Identify which cell holds the provided text, then report its (X, Y) central coordinate. 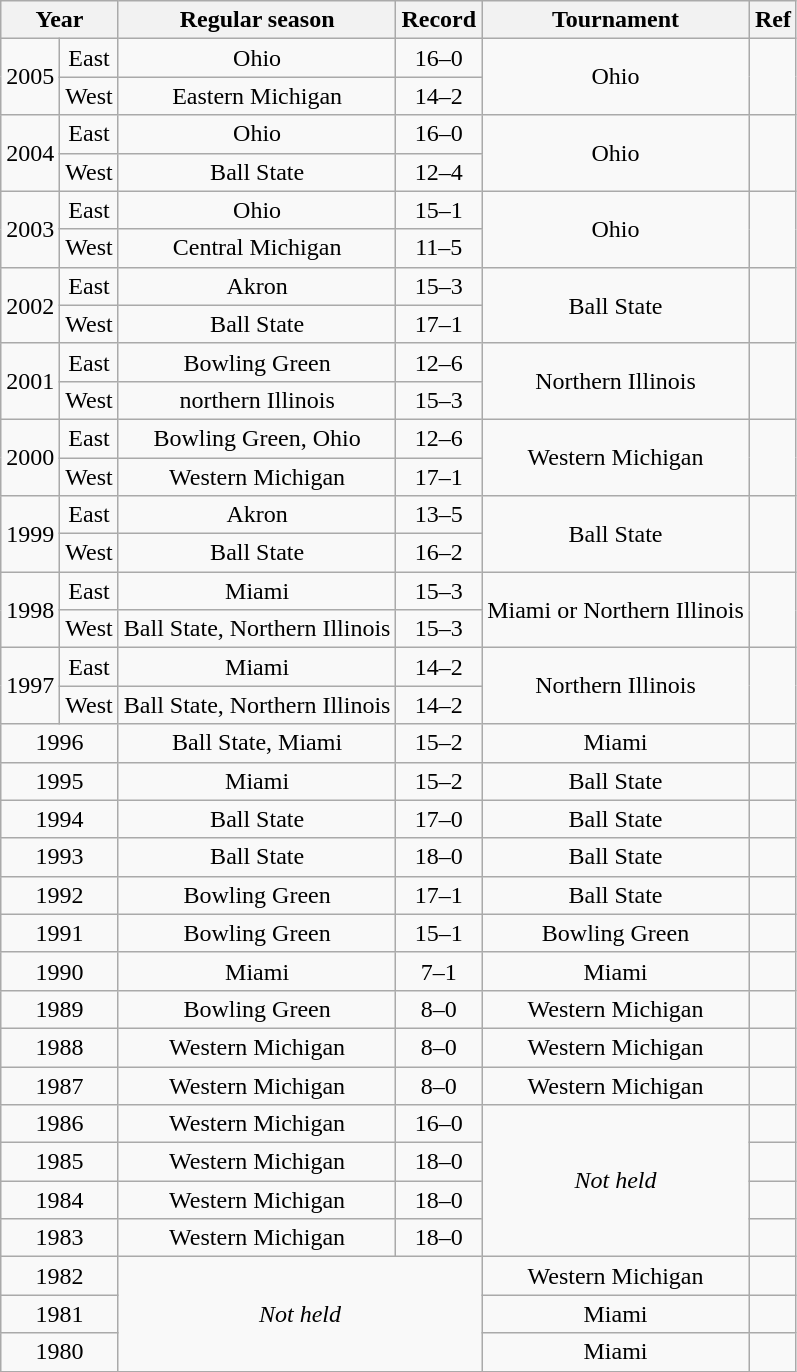
1990 (60, 971)
1991 (60, 933)
1980 (60, 1352)
17–0 (439, 819)
1986 (60, 1124)
Year (60, 20)
2002 (30, 305)
1996 (60, 743)
Record (439, 20)
1998 (30, 610)
2004 (30, 153)
Bowling Green, Ohio (257, 438)
1993 (60, 857)
1983 (60, 1238)
2003 (30, 229)
Eastern Michigan (257, 96)
2005 (30, 77)
1987 (60, 1085)
Ref (772, 20)
1982 (60, 1276)
Regular season (257, 20)
Ball State, Miami (257, 743)
1988 (60, 1047)
16–2 (439, 553)
11–5 (439, 248)
1995 (60, 781)
1984 (60, 1200)
1999 (30, 534)
Tournament (616, 20)
13–5 (439, 515)
Miami or Northern Illinois (616, 610)
1992 (60, 895)
1989 (60, 1009)
1994 (60, 819)
12–4 (439, 172)
1985 (60, 1162)
1981 (60, 1314)
7–1 (439, 971)
2000 (30, 457)
Central Michigan (257, 248)
northern Illinois (257, 400)
2001 (30, 381)
1997 (30, 686)
